Output the (X, Y) coordinate of the center of the cell containing the given text.  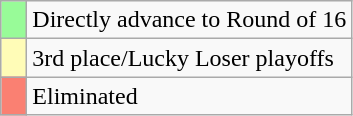
3rd place/Lucky Loser playoffs (190, 58)
Eliminated (190, 96)
Directly advance to Round of 16 (190, 20)
